Locate the cell with the specified text and output its (X, Y) center coordinate. 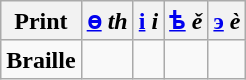
Print (41, 21)
і i (148, 21)
Braille (41, 59)
ѳ th (107, 21)
э è (227, 21)
ѣ ě (186, 21)
